Scan for the cell matching the given text and deliver its [x, y] coordinate at center. 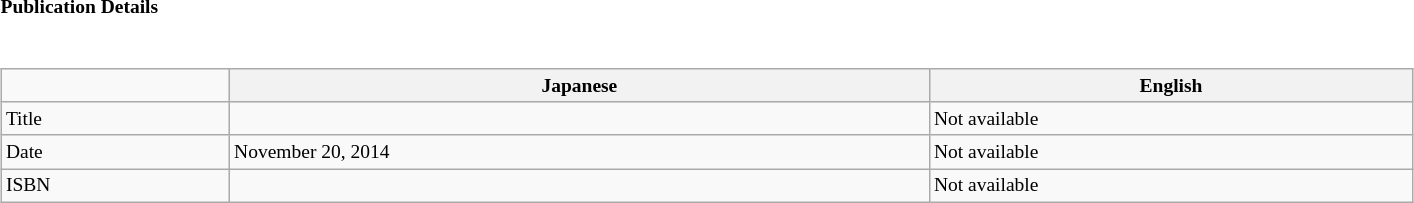
Title [115, 118]
English [1170, 86]
Date [115, 152]
ISBN [115, 186]
November 20, 2014 [579, 152]
Japanese [579, 86]
